Identify which cell holds the provided text, then report its (x, y) central coordinate. 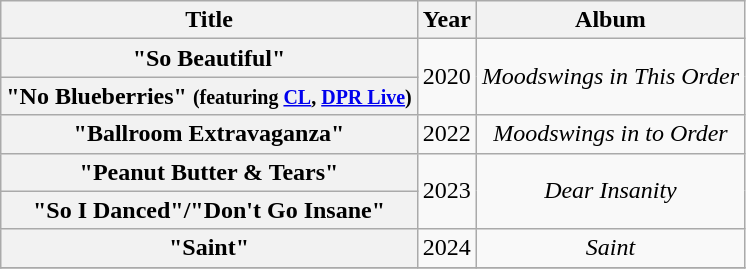
Dear Insanity (610, 191)
"Ballroom Extravaganza" (210, 134)
Moodswings in to Order (610, 134)
2022 (446, 134)
"Saint" (210, 248)
"Peanut Butter & Tears" (210, 172)
Moodswings in This Order (610, 77)
2024 (446, 248)
Year (446, 20)
2023 (446, 191)
"So Beautiful" (210, 58)
Album (610, 20)
2020 (446, 77)
Saint (610, 248)
Title (210, 20)
"So I Danced"/"Don't Go Insane" (210, 210)
"No Blueberries" (featuring CL, DPR Live) (210, 96)
